Provide the (x, y) coordinate of the cell's center where the given text is located.  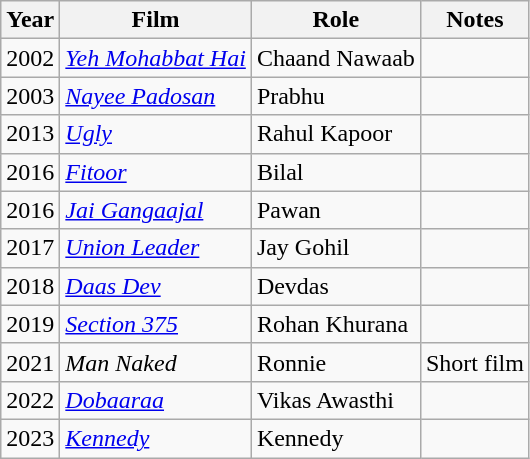
Bilal (336, 172)
Role (336, 20)
2019 (30, 324)
Ronnie (336, 362)
Jay Gohil (336, 248)
2022 (30, 400)
2021 (30, 362)
Man Naked (156, 362)
Pawan (336, 210)
Section 375 (156, 324)
Rahul Kapoor (336, 134)
Fitoor (156, 172)
Vikas Awasthi (336, 400)
Prabhu (336, 96)
2017 (30, 248)
Nayee Padosan (156, 96)
Chaand Nawaab (336, 58)
Film (156, 20)
2018 (30, 286)
Daas Dev (156, 286)
2023 (30, 438)
Devdas (336, 286)
Year (30, 20)
Yeh Mohabbat Hai (156, 58)
2003 (30, 96)
Dobaaraa (156, 400)
Jai Gangaajal (156, 210)
Short film (474, 362)
Union Leader (156, 248)
2002 (30, 58)
Notes (474, 20)
2013 (30, 134)
Rohan Khurana (336, 324)
Ugly (156, 134)
